Identify which cell holds the provided text, then report its (x, y) central coordinate. 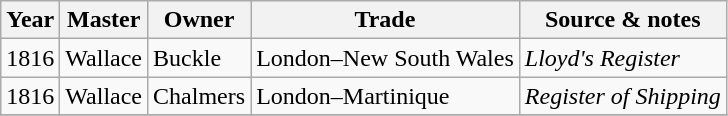
Lloyd's Register (622, 58)
Chalmers (200, 96)
Trade (386, 20)
Year (30, 20)
Buckle (200, 58)
Owner (200, 20)
London–New South Wales (386, 58)
Master (104, 20)
Source & notes (622, 20)
London–Martinique (386, 96)
Register of Shipping (622, 96)
